Output the [X, Y] coordinate of the center of the cell containing the given text.  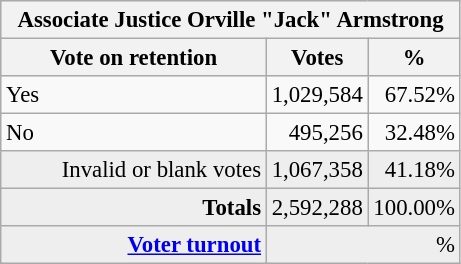
Totals [134, 208]
67.52% [414, 95]
Invalid or blank votes [134, 170]
Voter turnout [134, 245]
495,256 [317, 133]
2,592,288 [317, 208]
Yes [134, 95]
No [134, 133]
32.48% [414, 133]
Votes [317, 58]
Vote on retention [134, 58]
Associate Justice Orville "Jack" Armstrong [231, 20]
1,029,584 [317, 95]
1,067,358 [317, 170]
100.00% [414, 208]
41.18% [414, 170]
